Search for the cell housing the specified text and yield its [X, Y] center coordinate. 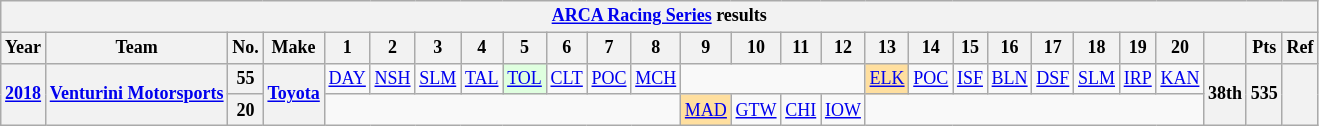
Ref [1300, 48]
IRP [1138, 78]
Venturini Motorsports [136, 94]
7 [609, 48]
GTW [756, 110]
DAY [347, 78]
MAD [706, 110]
6 [566, 48]
19 [1138, 48]
ELK [887, 78]
2 [392, 48]
14 [931, 48]
ARCA Racing Series results [660, 16]
KAN [1180, 78]
No. [246, 48]
18 [1097, 48]
Year [24, 48]
Team [136, 48]
TOL [524, 78]
MCH [656, 78]
11 [801, 48]
1 [347, 48]
NSH [392, 78]
16 [1010, 48]
TAL [482, 78]
15 [970, 48]
3 [438, 48]
17 [1053, 48]
4 [482, 48]
BLN [1010, 78]
CLT [566, 78]
12 [844, 48]
Pts [1264, 48]
10 [756, 48]
ISF [970, 78]
9 [706, 48]
Make [294, 48]
13 [887, 48]
Toyota [294, 94]
8 [656, 48]
55 [246, 78]
535 [1264, 94]
IOW [844, 110]
DSF [1053, 78]
2018 [24, 94]
CHI [801, 110]
5 [524, 48]
38th [1226, 94]
